Locate the cell with the specified text and output its [x, y] center coordinate. 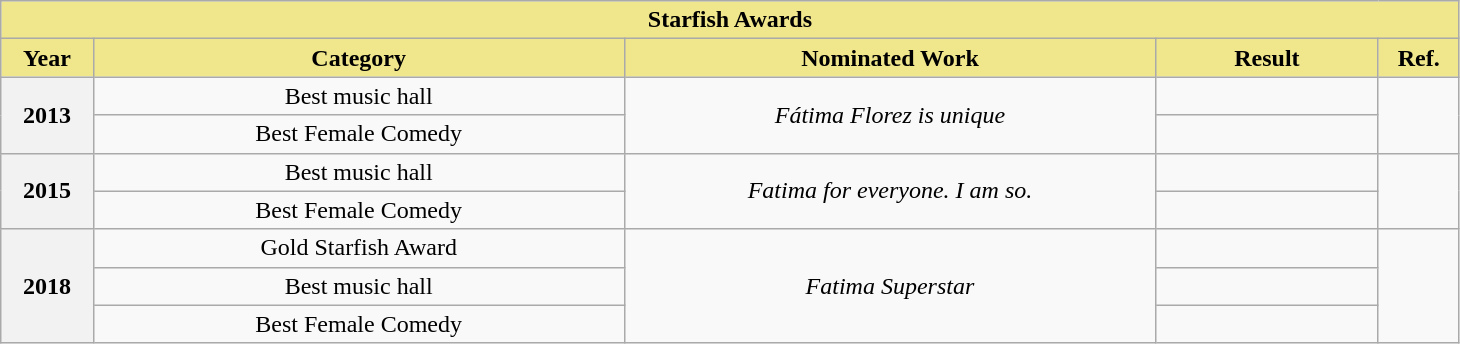
Fátima Florez is unique [890, 115]
Nominated Work [890, 58]
Fatima Superstar [890, 286]
Category [358, 58]
Fatima for everyone. I am so. [890, 191]
Ref. [1418, 58]
Result [1268, 58]
Year [47, 58]
2015 [47, 191]
2018 [47, 286]
2013 [47, 115]
Starfish Awards [730, 20]
Gold Starfish Award [358, 248]
